Search for the cell housing the specified text and yield its [X, Y] center coordinate. 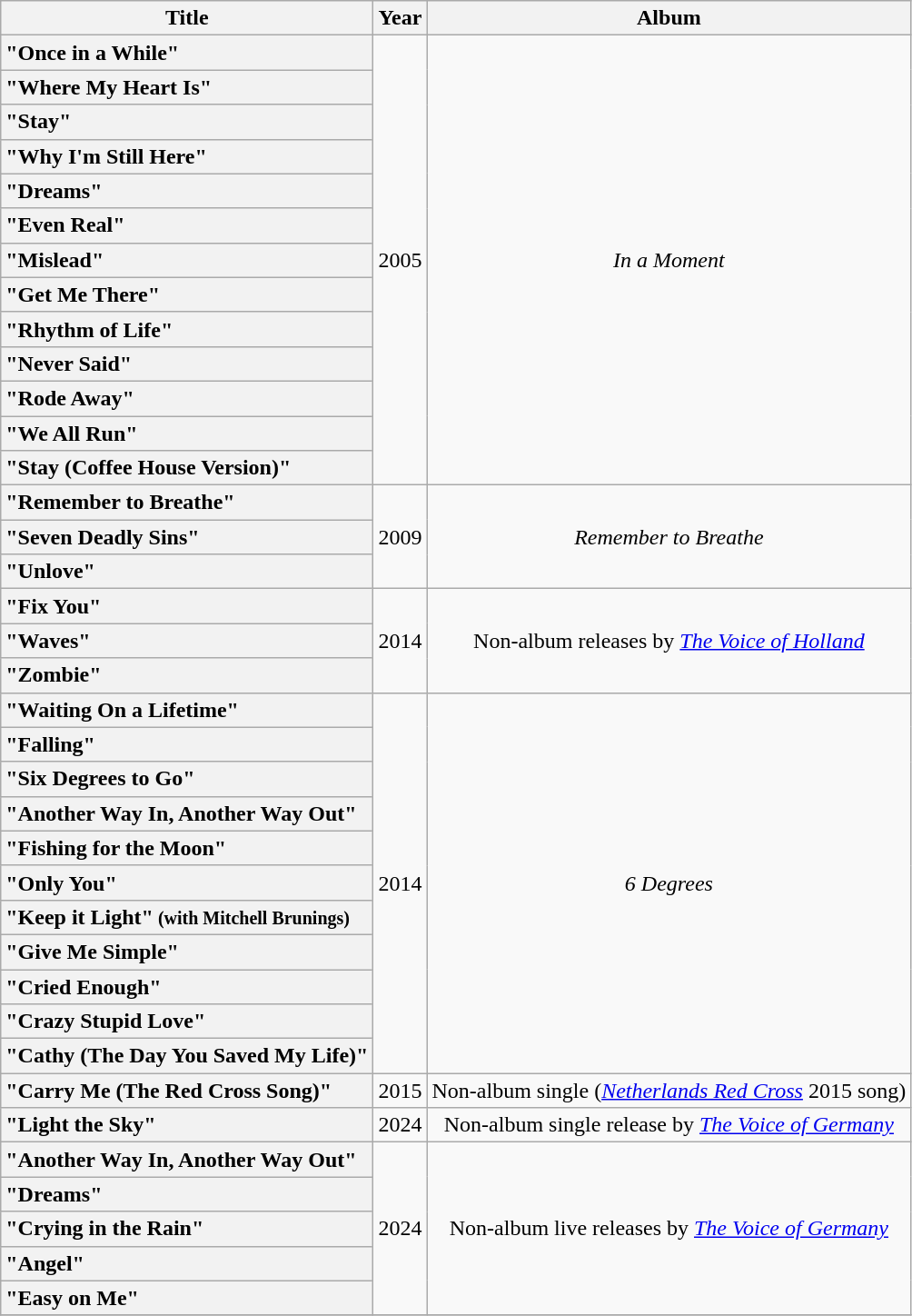
Non-album single release by The Voice of Germany [669, 1125]
"Crazy Stupid Love" [187, 1022]
"We All Run" [187, 434]
6 Degrees [669, 883]
Non-album releases by The Voice of Holland [669, 641]
"Fishing for the Moon" [187, 848]
"Seven Deadly Sins" [187, 537]
"Never Said" [187, 364]
"Easy on Me" [187, 1298]
"Waiting On a Lifetime" [187, 710]
2009 [400, 537]
2015 [400, 1091]
"Fix You" [187, 606]
"Remember to Breathe" [187, 503]
In a Moment [669, 260]
"Crying in the Rain" [187, 1229]
"Even Real" [187, 225]
"Unlove" [187, 572]
"Give Me Simple" [187, 952]
2005 [400, 260]
Remember to Breathe [669, 537]
"Waves" [187, 641]
"Mislead" [187, 260]
"Stay (Coffee House Version)" [187, 468]
"Get Me There" [187, 294]
Title [187, 18]
"Light the Sky" [187, 1125]
"Six Degrees to Go" [187, 779]
"Only You" [187, 882]
"Stay" [187, 122]
"Zombie" [187, 675]
"Keep it Light" (with Mitchell Brunings) [187, 917]
"Once in a While" [187, 53]
Album [669, 18]
"Why I'm Still Here" [187, 156]
"Where My Heart Is" [187, 87]
"Falling" [187, 744]
"Cathy (The Day You Saved My Life)" [187, 1056]
"Rode Away" [187, 398]
"Carry Me (The Red Cross Song)" [187, 1091]
Year [400, 18]
"Angel" [187, 1263]
Non-album live releases by The Voice of Germany [669, 1229]
Non-album single (Netherlands Red Cross 2015 song) [669, 1091]
"Cried Enough" [187, 986]
"Rhythm of Life" [187, 329]
